Identify which cell holds the provided text, then report its [X, Y] central coordinate. 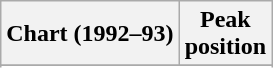
Peakposition [225, 34]
Chart (1992–93) [90, 34]
